Return the (x, y) coordinate for the center point of the cell that contains the specified text.  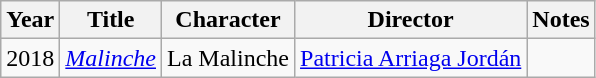
Notes (561, 20)
Year (30, 20)
Patricia Arriaga Jordán (411, 58)
2018 (30, 58)
Character (228, 20)
Title (111, 20)
Director (411, 20)
Malinche (111, 58)
La Malinche (228, 58)
